Capture the cell that displays the provided text and extract its [x, y] central coordinate. 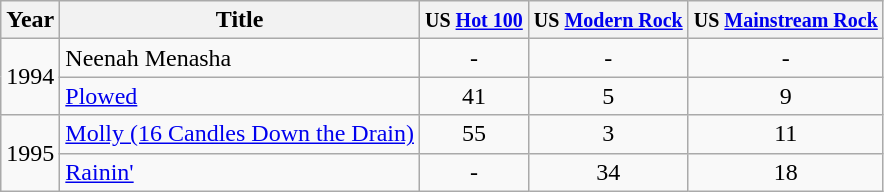
3 [608, 134]
1994 [30, 77]
Neenah Menasha [240, 58]
9 [786, 96]
US Modern Rock [608, 20]
US Mainstream Rock [786, 20]
US Hot 100 [474, 20]
11 [786, 134]
41 [474, 96]
Year [30, 20]
5 [608, 96]
1995 [30, 153]
55 [474, 134]
Molly (16 Candles Down the Drain) [240, 134]
Title [240, 20]
18 [786, 172]
Plowed [240, 96]
34 [608, 172]
Rainin' [240, 172]
